Determine the [x, y] coordinate at the center of the cell enclosing the given text.  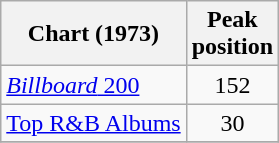
30 [232, 123]
Chart (1973) [94, 34]
Peakposition [232, 34]
Top R&B Albums [94, 123]
152 [232, 85]
Billboard 200 [94, 85]
